Locate the cell with the specified text and output its (X, Y) center coordinate. 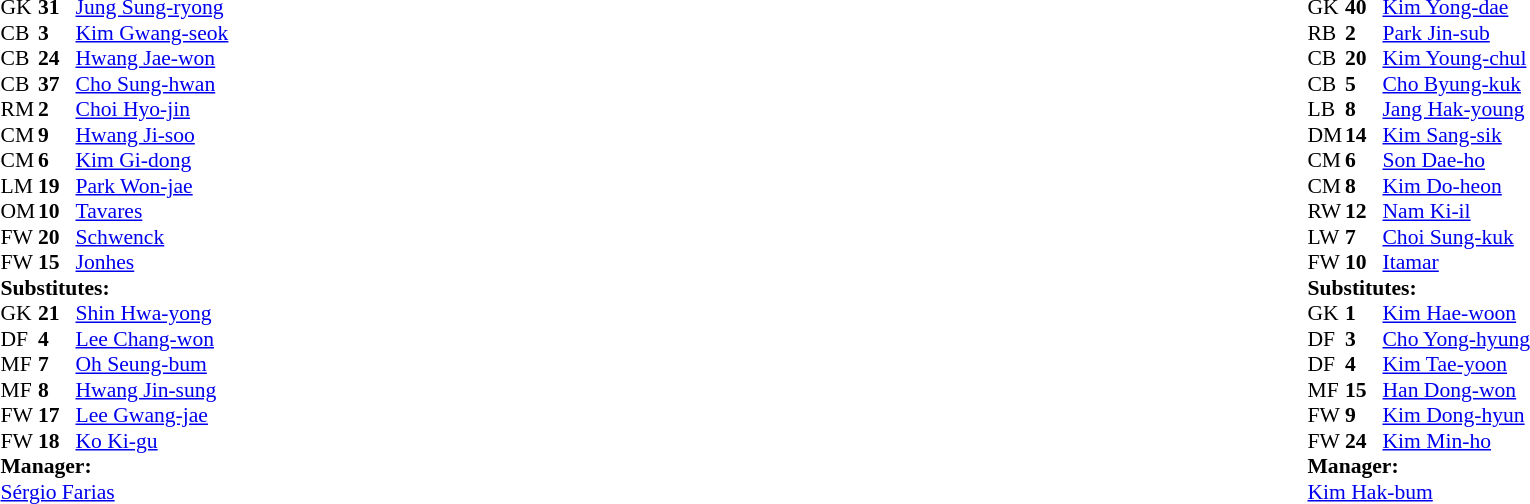
Jang Hak-young (1456, 109)
RM (19, 109)
1 (1364, 313)
Nam Ki-il (1456, 211)
Lee Gwang-jae (152, 415)
Kim Dong-hyun (1456, 415)
Ko Ki-gu (152, 441)
Choi Sung-kuk (1456, 237)
Kim Sang-sik (1456, 135)
21 (57, 313)
OM (19, 211)
Kim Gi-dong (152, 161)
Kim Min-ho (1456, 441)
LB (1326, 109)
Cho Sung-hwan (152, 84)
DM (1326, 135)
Park Won-jae (152, 186)
Kim Tae-yoon (1456, 365)
Han Dong-won (1456, 390)
Itamar (1456, 263)
Park Jin-sub (1456, 33)
Kim Do-heon (1456, 186)
Kim Hae-woon (1456, 313)
12 (1364, 211)
Jonhes (152, 263)
RW (1326, 211)
Oh Seung-bum (152, 365)
Kim Young-chul (1456, 59)
LM (19, 186)
Lee Chang-won (152, 339)
14 (1364, 135)
Choi Hyo-jin (152, 109)
18 (57, 441)
Tavares (152, 211)
Hwang Jin-sung (152, 390)
19 (57, 186)
Shin Hwa-yong (152, 313)
17 (57, 415)
Kim Gwang-seok (152, 33)
RB (1326, 33)
Hwang Ji-soo (152, 135)
Hwang Jae-won (152, 59)
5 (1364, 84)
Cho Byung-kuk (1456, 84)
Son Dae-ho (1456, 161)
LW (1326, 237)
Schwenck (152, 237)
Cho Yong-hyung (1456, 339)
37 (57, 84)
